Scan for the cell matching the given text and deliver its (x, y) coordinate at center. 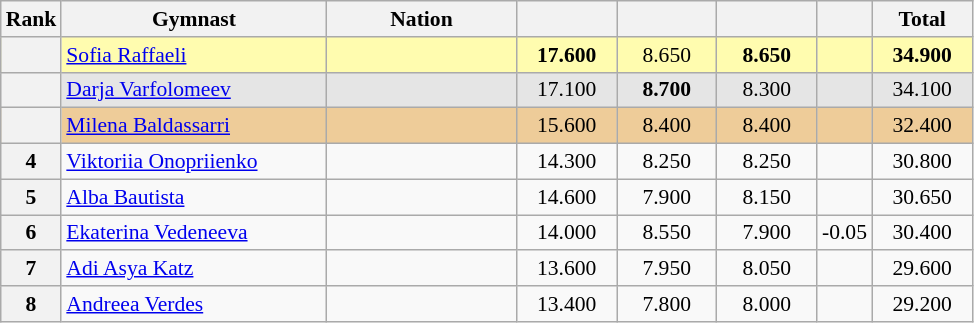
32.400 (922, 126)
14.000 (567, 233)
29.200 (922, 304)
6 (32, 233)
Darja Varfolomeev (194, 90)
-0.05 (844, 233)
Adi Asya Katz (194, 269)
8.550 (667, 233)
8.050 (767, 269)
8.000 (767, 304)
Milena Baldassarri (194, 126)
Rank (32, 19)
Alba Bautista (194, 197)
8.300 (767, 90)
14.300 (567, 162)
8.150 (767, 197)
Nation (421, 19)
Andreea Verdes (194, 304)
Viktoriia Onopriienko (194, 162)
14.600 (567, 197)
29.600 (922, 269)
5 (32, 197)
Total (922, 19)
Sofia Raffaeli (194, 55)
4 (32, 162)
7 (32, 269)
7.950 (667, 269)
17.600 (567, 55)
8 (32, 304)
15.600 (567, 126)
13.600 (567, 269)
Ekaterina Vedeneeva (194, 233)
17.100 (567, 90)
30.400 (922, 233)
Gymnast (194, 19)
30.800 (922, 162)
8.700 (667, 90)
34.100 (922, 90)
7.800 (667, 304)
34.900 (922, 55)
13.400 (567, 304)
30.650 (922, 197)
